Pinpoint the cell where the given text exists, returning its [X, Y] midpoint coordinate. 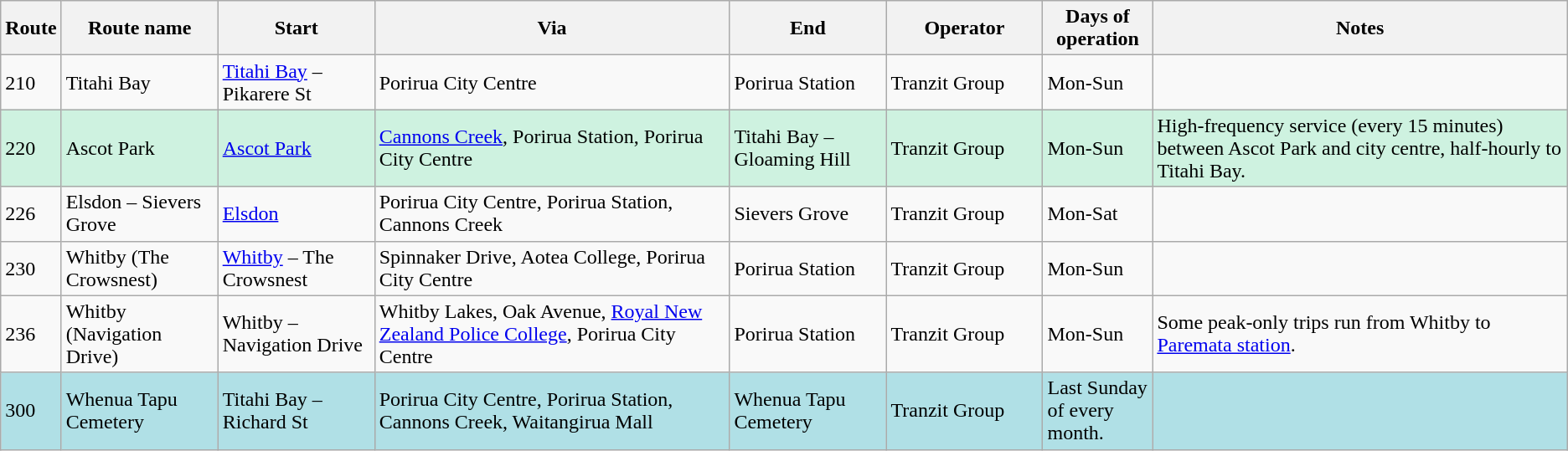
226 [31, 214]
230 [31, 268]
Porirua City Centre, Porirua Station, Cannons Creek [552, 214]
High-frequency service (every 15 minutes) between Ascot Park and city centre, half-hourly to Titahi Bay. [1360, 148]
Some peak-only trips run from Whitby to Paremata station. [1360, 334]
Whitby – The Crowsnest [297, 268]
Spinnaker Drive, Aotea College, Porirua City Centre [552, 268]
Via [552, 28]
220 [31, 148]
Days of operation [1097, 28]
210 [31, 82]
Porirua City Centre, Porirua Station, Cannons Creek, Waitangirua Mall [552, 411]
Sievers Grove [807, 214]
Whitby – Navigation Drive [297, 334]
Titahi Bay – Pikarere St [297, 82]
Mon-Sat [1097, 214]
300 [31, 411]
Last Sunday of every month. [1097, 411]
Cannons Creek, Porirua Station, Porirua City Centre [552, 148]
Whitby (The Crowsnest) [139, 268]
Elsdon [297, 214]
Titahi Bay – Gloaming Hill [807, 148]
End [807, 28]
Whitby Lakes, Oak Avenue, Royal New Zealand Police College, Porirua City Centre [552, 334]
Porirua City Centre [552, 82]
Start [297, 28]
Operator [965, 28]
236 [31, 334]
Titahi Bay – Richard St [297, 411]
Route name [139, 28]
Notes [1360, 28]
Titahi Bay [139, 82]
Route [31, 28]
Elsdon – Sievers Grove [139, 214]
Whitby (Navigation Drive) [139, 334]
